Search for the cell housing the specified text and yield its [X, Y] center coordinate. 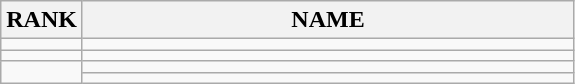
NAME [328, 20]
RANK [42, 20]
